Scan for the cell matching the given text and deliver its (x, y) coordinate at center. 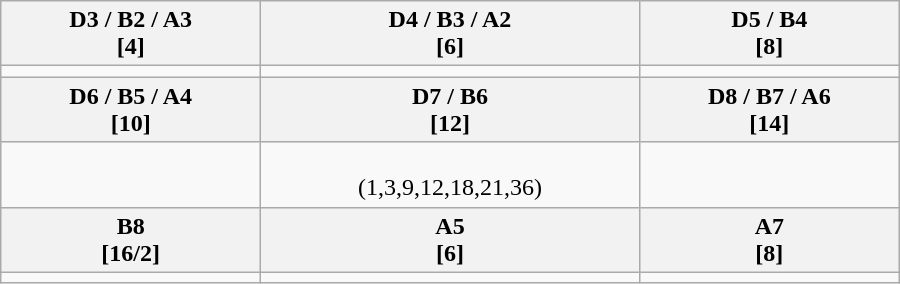
D4 / B3 / A2[6] (450, 34)
D7 / B6[12] (450, 110)
D6 / B5 / A4[10] (131, 110)
A7[8] (769, 240)
D5 / B4[8] (769, 34)
(1,3,9,12,18,21,36) (450, 174)
A5[6] (450, 240)
D8 / B7 / A6[14] (769, 110)
D3 / B2 / A3[4] (131, 34)
B8[16/2] (131, 240)
